Extract the (X, Y) coordinate from the center of the cell holding the provided text.  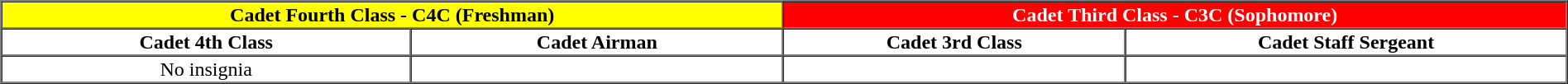
Cadet 3rd Class (954, 41)
Cadet Airman (597, 41)
No insignia (207, 69)
Cadet Third Class - C3C (Sophomore) (1175, 15)
Cadet Fourth Class - C4C (Freshman) (392, 15)
Cadet Staff Sergeant (1346, 41)
Cadet 4th Class (207, 41)
